Return the (X, Y) coordinate for the center point of the cell that contains the specified text.  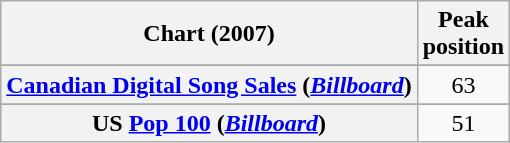
Peakposition (463, 34)
63 (463, 85)
Chart (2007) (209, 34)
51 (463, 123)
Canadian Digital Song Sales (Billboard) (209, 85)
US Pop 100 (Billboard) (209, 123)
